From the cell containing the given text, extract its center point as (X, Y) coordinate. 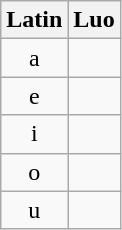
Latin (34, 20)
u (34, 210)
o (34, 172)
e (34, 96)
a (34, 58)
i (34, 134)
Luo (94, 20)
